Scan for the cell matching the given text and deliver its (X, Y) coordinate at center. 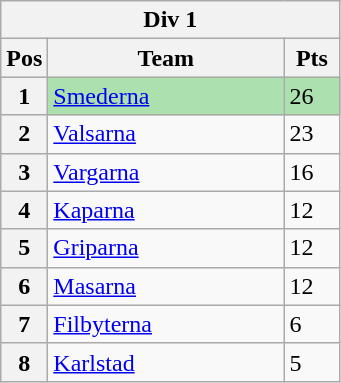
23 (312, 134)
1 (24, 96)
Masarna (166, 286)
Filbyterna (166, 324)
Kaparna (166, 210)
3 (24, 172)
2 (24, 134)
Div 1 (170, 20)
7 (24, 324)
Griparna (166, 248)
26 (312, 96)
Vargarna (166, 172)
Valsarna (166, 134)
Pts (312, 58)
4 (24, 210)
Karlstad (166, 362)
Smederna (166, 96)
8 (24, 362)
16 (312, 172)
Pos (24, 58)
Team (166, 58)
